Locate the cell with the specified text and output its (X, Y) center coordinate. 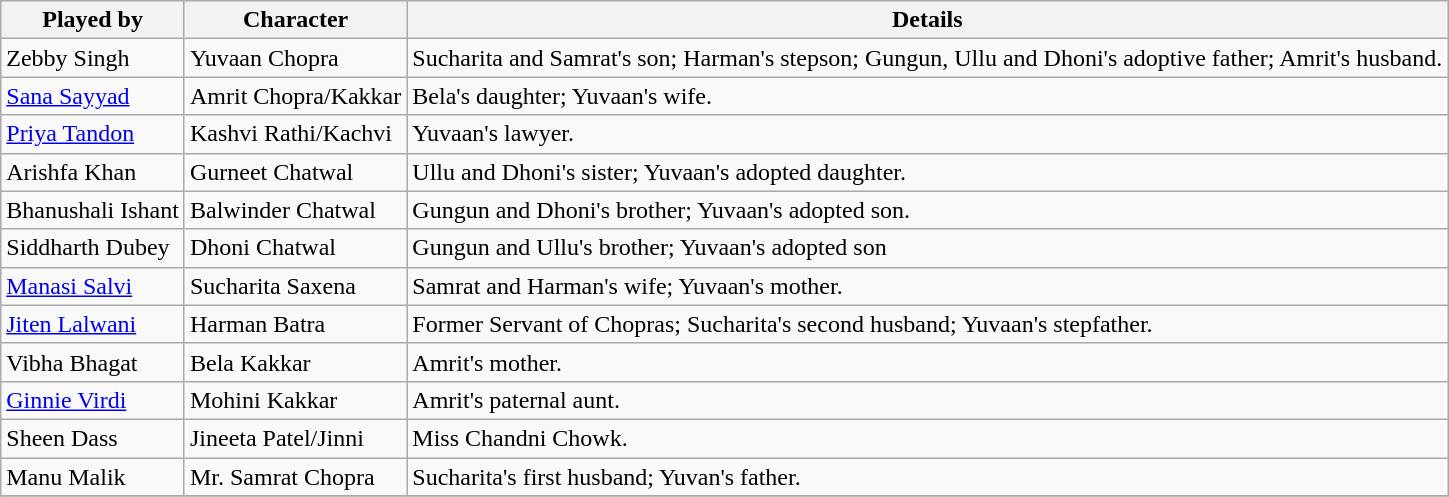
Manasi Salvi (93, 286)
Played by (93, 20)
Yuvaan's lawyer. (928, 134)
Siddharth Dubey (93, 248)
Kashvi Rathi/Kachvi (295, 134)
Bhanushali Ishant (93, 210)
Harman Batra (295, 324)
Balwinder Chatwal (295, 210)
Sana Sayyad (93, 96)
Ginnie Virdi (93, 400)
Details (928, 20)
Character (295, 20)
Jineeta Patel/Jinni (295, 438)
Jiten Lalwani (93, 324)
Amrit's mother. (928, 362)
Yuvaan Chopra (295, 58)
Sucharita Saxena (295, 286)
Mr. Samrat Chopra (295, 477)
Gungun and Ullu's brother; Yuvaan's adopted son (928, 248)
Bela's daughter; Yuvaan's wife. (928, 96)
Arishfa Khan (93, 172)
Gurneet Chatwal (295, 172)
Zebby Singh (93, 58)
Sucharita's first husband; Yuvan's father. (928, 477)
Gungun and Dhoni's brother; Yuvaan's adopted son. (928, 210)
Manu Malik (93, 477)
Former Servant of Chopras; Sucharita's second husband; Yuvaan's stepfather. (928, 324)
Vibha Bhagat (93, 362)
Sheen Dass (93, 438)
Amrit Chopra/Kakkar (295, 96)
Mohini Kakkar (295, 400)
Samrat and Harman's wife; Yuvaan's mother. (928, 286)
Ullu and Dhoni's sister; Yuvaan's adopted daughter. (928, 172)
Sucharita and Samrat's son; Harman's stepson; Gungun, Ullu and Dhoni's adoptive father; Amrit's husband. (928, 58)
Dhoni Chatwal (295, 248)
Miss Chandni Chowk. (928, 438)
Bela Kakkar (295, 362)
Priya Tandon (93, 134)
Amrit's paternal aunt. (928, 400)
